Scan for the cell matching the given text and deliver its [X, Y] coordinate at center. 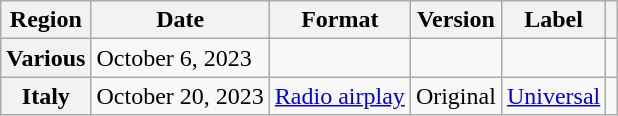
Format [340, 20]
Universal [553, 96]
Region [46, 20]
Original [456, 96]
Label [553, 20]
Various [46, 58]
October 20, 2023 [180, 96]
Date [180, 20]
Italy [46, 96]
Version [456, 20]
Radio airplay [340, 96]
October 6, 2023 [180, 58]
